Pinpoint the cell where the given text exists, returning its (X, Y) midpoint coordinate. 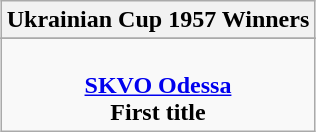
Ukrainian Cup 1957 Winners (158, 20)
SKVO OdessaFirst title (158, 85)
